From the cell containing the given text, extract its center point as (X, Y) coordinate. 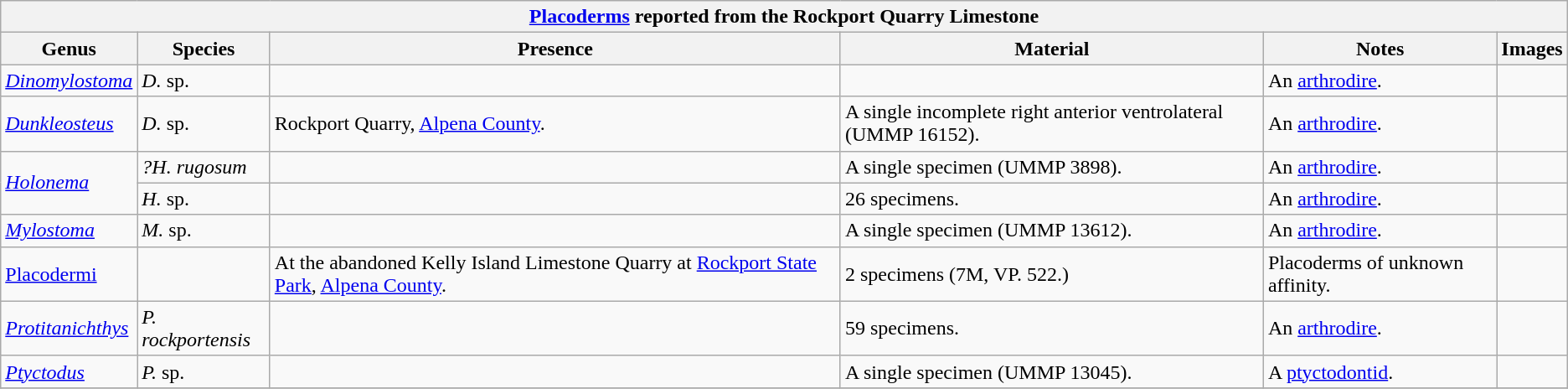
59 specimens. (1052, 329)
Rockport Quarry, Alpena County. (554, 124)
A single specimen (UMMP 3898). (1052, 167)
A single specimen (UMMP 13045). (1052, 371)
At the abandoned Kelly Island Limestone Quarry at Rockport State Park, Alpena County. (554, 273)
M. sp. (204, 231)
Notes (1380, 49)
Presence (554, 49)
Placoderms reported from the Rockport Quarry Limestone (784, 17)
Placodermi (69, 273)
Material (1052, 49)
Genus (69, 49)
Dinomylostoma (69, 80)
Dunkleosteus (69, 124)
A single incomplete right anterior ventrolateral (UMMP 16152). (1052, 124)
Protitanichthys (69, 329)
P. rockportensis (204, 329)
A ptyctodontid. (1380, 371)
Ptyctodus (69, 371)
P. sp. (204, 371)
?H. rugosum (204, 167)
A single specimen (UMMP 13612). (1052, 231)
Holonema (69, 183)
Placoderms of unknown affinity. (1380, 273)
Mylostoma (69, 231)
Images (1532, 49)
Species (204, 49)
26 specimens. (1052, 199)
2 specimens (7M, VP. 522.) (1052, 273)
H. sp. (204, 199)
